Detect which cell encompasses the target text, then output its (x, y) center coordinate. 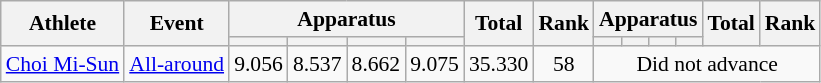
9.075 (434, 64)
Event (176, 24)
8.662 (376, 64)
58 (564, 64)
9.056 (258, 64)
Choi Mi-Sun (62, 64)
All-around (176, 64)
Athlete (62, 24)
Did not advance (707, 64)
8.537 (318, 64)
35.330 (498, 64)
